Return [X, Y] of the center of cell containing provided text 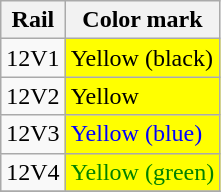
Rail [33, 20]
12V4 [33, 172]
Yellow (blue) [142, 134]
Yellow (black) [142, 58]
12V1 [33, 58]
Yellow [142, 96]
12V3 [33, 134]
Yellow (green) [142, 172]
12V2 [33, 96]
Color mark [142, 20]
